Capture the cell that displays the provided text and extract its [x, y] central coordinate. 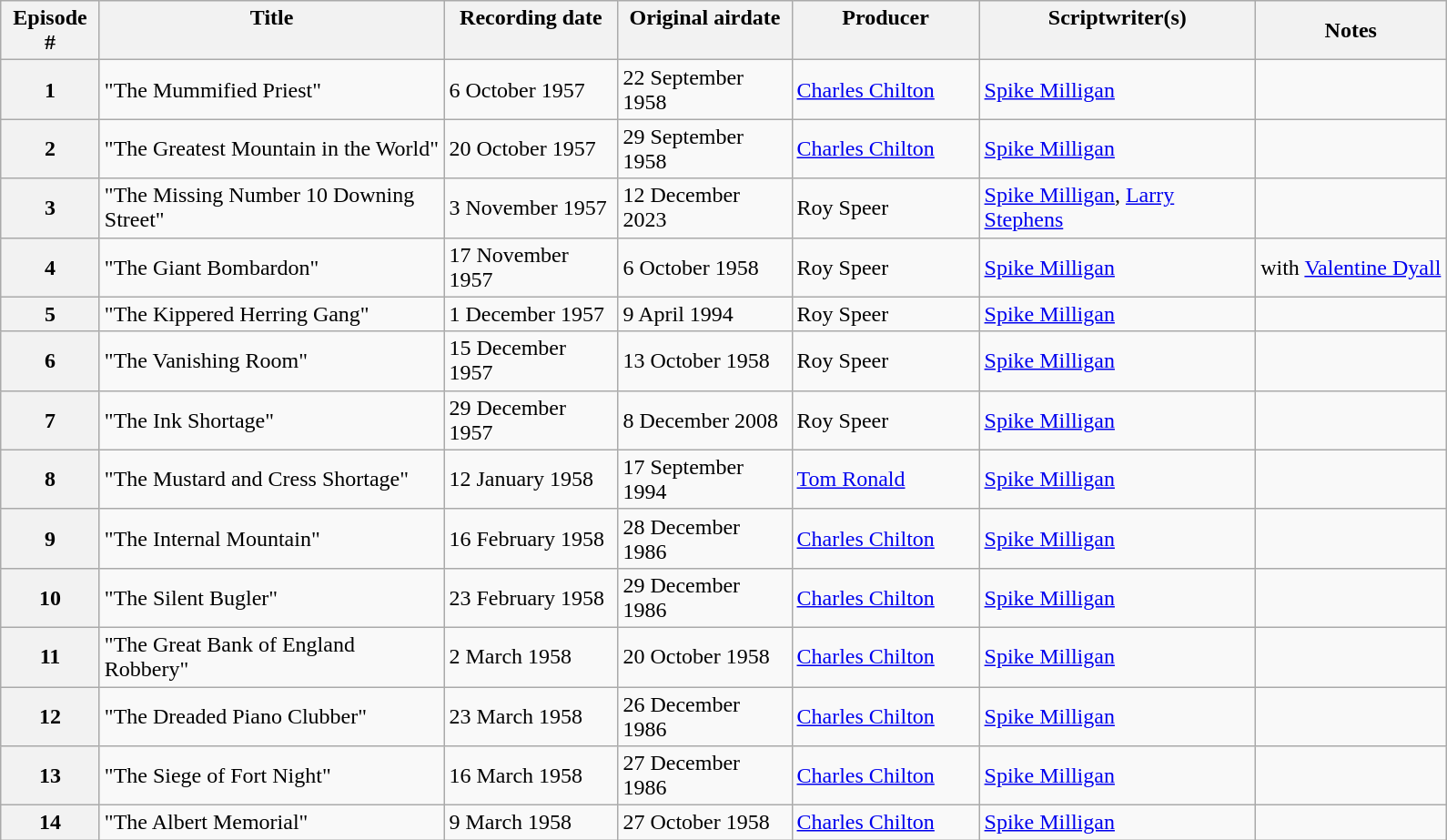
23 March 1958 [531, 715]
"The Mustard and Cress Shortage" [271, 479]
10 [51, 597]
16 February 1958 [531, 539]
Tom Ronald [885, 479]
20 October 1958 [704, 657]
"The Ink Shortage" [271, 420]
with Valentine Dyall [1351, 268]
Episode # [51, 31]
"The Silent Bugler" [271, 597]
"The Siege of Fort Night" [271, 775]
6 October 1957 [531, 89]
"The Vanishing Room" [271, 360]
3 [51, 207]
16 March 1958 [531, 775]
8 December 2008 [704, 420]
"The Greatest Mountain in the World" [271, 149]
13 [51, 775]
6 October 1958 [704, 268]
26 December 1986 [704, 715]
Recording date [531, 31]
"The Internal Mountain" [271, 539]
29 September 1958 [704, 149]
Scriptwriter(s) [1118, 31]
Notes [1351, 31]
1 [51, 89]
4 [51, 268]
8 [51, 479]
12 December 2023 [704, 207]
28 December 1986 [704, 539]
27 December 1986 [704, 775]
9 April 1994 [704, 314]
Producer [885, 31]
14 [51, 823]
20 October 1957 [531, 149]
"The Giant Bombardon" [271, 268]
"The Dreaded Piano Clubber" [271, 715]
9 March 1958 [531, 823]
7 [51, 420]
11 [51, 657]
"The Kippered Herring Gang" [271, 314]
29 December 1957 [531, 420]
"The Great Bank of England Robbery" [271, 657]
5 [51, 314]
13 October 1958 [704, 360]
3 November 1957 [531, 207]
2 March 1958 [531, 657]
"The Mummified Priest" [271, 89]
Spike Milligan, Larry Stephens [1118, 207]
1 December 1957 [531, 314]
23 February 1958 [531, 597]
29 December 1986 [704, 597]
17 November 1957 [531, 268]
22 September 1958 [704, 89]
"The Albert Memorial" [271, 823]
Original airdate [704, 31]
15 December 1957 [531, 360]
"The Missing Number 10 Downing Street" [271, 207]
12 [51, 715]
Title [271, 31]
9 [51, 539]
17 September 1994 [704, 479]
6 [51, 360]
27 October 1958 [704, 823]
2 [51, 149]
12 January 1958 [531, 479]
